Identify which cell holds the provided text, then report its (x, y) central coordinate. 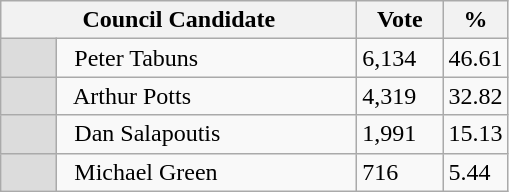
5.44 (476, 172)
32.82 (476, 96)
46.61 (476, 58)
Dan Salapoutis (207, 134)
4,319 (400, 96)
6,134 (400, 58)
Peter Tabuns (207, 58)
1,991 (400, 134)
% (476, 20)
716 (400, 172)
Michael Green (207, 172)
15.13 (476, 134)
Arthur Potts (207, 96)
Vote (400, 20)
Council Candidate (179, 20)
